Provide the (x, y) coordinate of the cell's center where the given text is located.  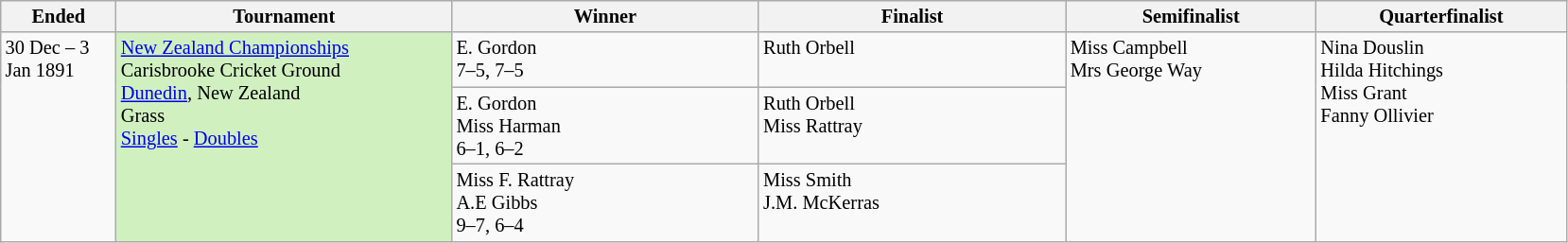
Nina Douslin Hilda Hitchings Miss Grant Fanny Ollivier (1441, 136)
Semifinalist (1192, 16)
Ended (59, 16)
E. Gordon Miss Harman6–1, 6–2 (605, 126)
New Zealand ChampionshipsCarisbrooke Cricket GroundDunedin, New ZealandGrassSingles - Doubles (284, 136)
Miss Smith J.M. McKerras (912, 202)
Winner (605, 16)
Miss F. Rattray A.E Gibbs9–7, 6–4 (605, 202)
Ruth Orbell Miss Rattray (912, 126)
Miss Campbell Mrs George Way (1192, 136)
Tournament (284, 16)
Finalist (912, 16)
30 Dec – 3 Jan 1891 (59, 136)
E. Gordon7–5, 7–5 (605, 60)
Quarterfinalist (1441, 16)
Ruth Orbell (912, 60)
